Return the (X, Y) coordinate for the center point of the cell that contains the specified text.  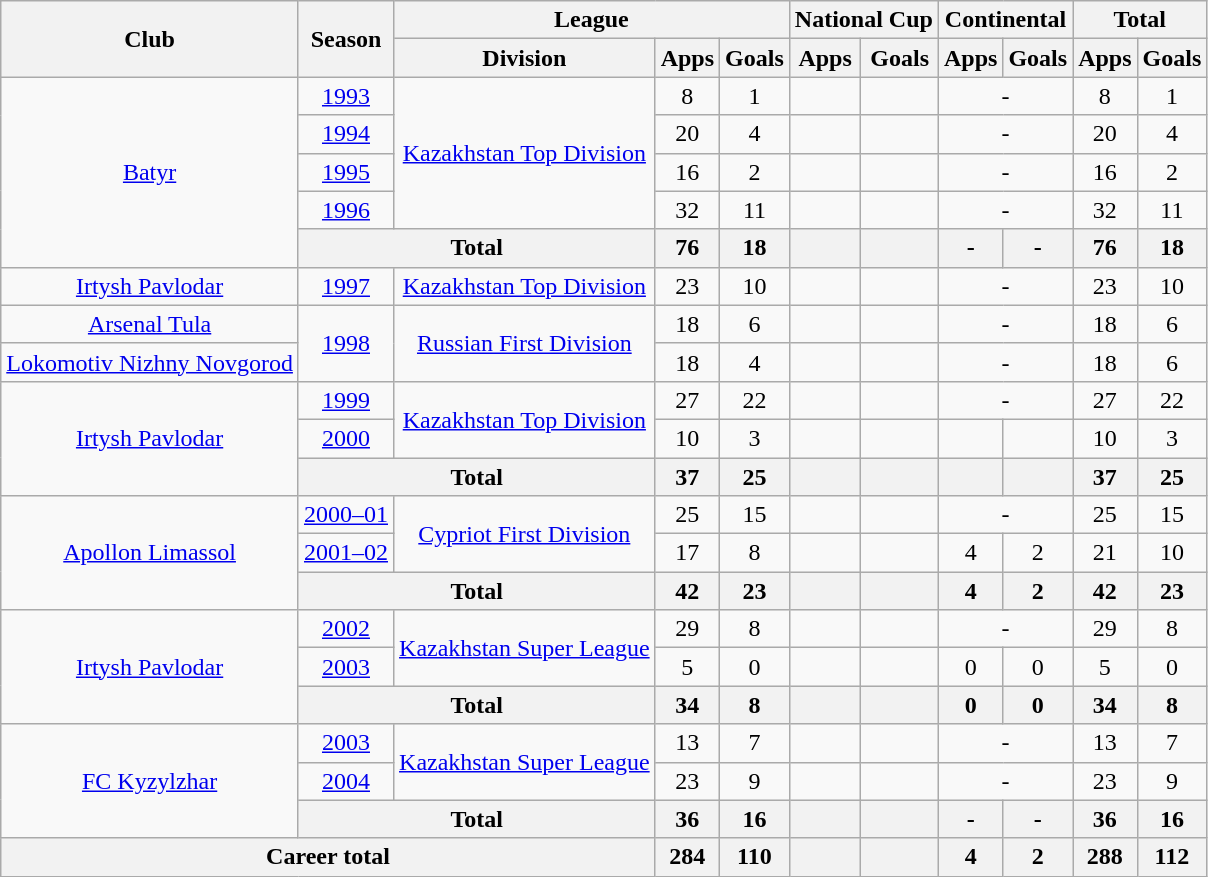
Club (150, 39)
2004 (346, 781)
2002 (346, 629)
FC Kyzylzhar (150, 781)
21 (1105, 553)
1996 (346, 210)
112 (1172, 857)
284 (687, 857)
1995 (346, 172)
Apollon Limassol (150, 553)
110 (755, 857)
Arsenal Tula (150, 324)
Cypriot First Division (525, 534)
2000–01 (346, 515)
1997 (346, 286)
17 (687, 553)
Career total (328, 857)
Division (525, 58)
National Cup (864, 20)
288 (1105, 857)
League (592, 20)
1993 (346, 96)
1999 (346, 400)
Lokomotiv Nizhny Novgorod (150, 362)
1998 (346, 343)
Continental (1005, 20)
Batyr (150, 172)
2000 (346, 438)
Season (346, 39)
Russian First Division (525, 343)
2001–02 (346, 553)
1994 (346, 134)
